Return [x, y] of the center of cell containing provided text 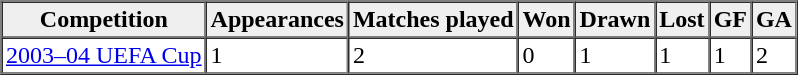
Won [546, 20]
GF [730, 20]
Drawn [615, 20]
GA [774, 20]
Matches played [433, 20]
Lost [682, 20]
Competition [104, 20]
2003–04 UEFA Cup [104, 56]
Appearances [277, 20]
0 [546, 56]
